Capture the cell that displays the provided text and extract its [x, y] central coordinate. 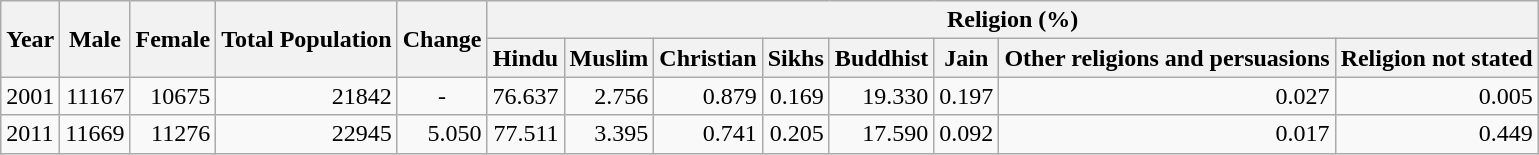
11276 [173, 134]
Male [95, 39]
Year [30, 39]
3.395 [609, 134]
0.017 [1167, 134]
0.449 [1436, 134]
22945 [307, 134]
19.330 [881, 96]
0.092 [966, 134]
77.511 [526, 134]
Buddhist [881, 58]
21842 [307, 96]
0.197 [966, 96]
Religion not stated [1436, 58]
0.879 [708, 96]
Hindu [526, 58]
17.590 [881, 134]
0.205 [796, 134]
2001 [30, 96]
Change [442, 39]
0.027 [1167, 96]
Religion (%) [1012, 20]
0.741 [708, 134]
Female [173, 39]
2.756 [609, 96]
2011 [30, 134]
Other religions and persuasions [1167, 58]
Jain [966, 58]
11167 [95, 96]
Christian [708, 58]
Total Population [307, 39]
- [442, 96]
76.637 [526, 96]
0.169 [796, 96]
0.005 [1436, 96]
5.050 [442, 134]
11669 [95, 134]
Muslim [609, 58]
Sikhs [796, 58]
10675 [173, 96]
